For the text-containing cell, return its midpoint in (X, Y) coordinate format. 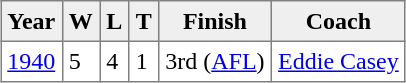
W (81, 21)
Finish (216, 21)
Coach (338, 21)
5 (81, 61)
3rd (AFL) (216, 61)
L (115, 21)
1940 (31, 61)
Eddie Casey (338, 61)
1 (144, 61)
T (144, 21)
4 (115, 61)
Year (31, 21)
